Provide the (X, Y) coordinate of the cell's center where the given text is located.  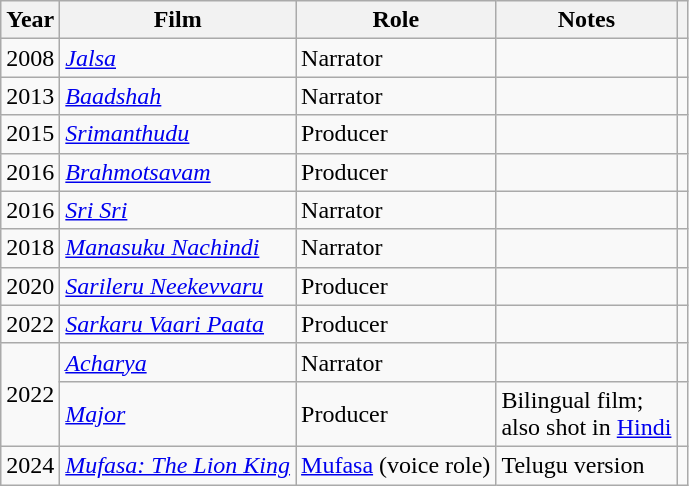
Acharya (178, 362)
Sarkaru Vaari Paata (178, 324)
Film (178, 20)
2024 (30, 465)
Srimanthudu (178, 134)
Mufasa (voice role) (396, 465)
Jalsa (178, 58)
2008 (30, 58)
Major (178, 414)
2018 (30, 248)
2020 (30, 286)
2015 (30, 134)
Notes (586, 20)
2013 (30, 96)
Sri Sri (178, 210)
Mufasa: The Lion King (178, 465)
Sarileru Neekevvaru (178, 286)
Baadshah (178, 96)
Manasuku Nachindi (178, 248)
Role (396, 20)
Brahmotsavam (178, 172)
Year (30, 20)
Bilingual film;also shot in Hindi (586, 414)
Telugu version (586, 465)
